Provide the [X, Y] coordinate of the cell's center where the given text is located.  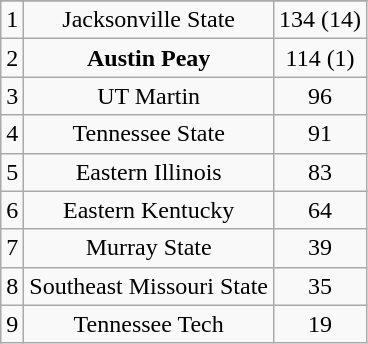
114 (1) [320, 58]
134 (14) [320, 20]
9 [12, 324]
35 [320, 286]
5 [12, 172]
1 [12, 20]
19 [320, 324]
7 [12, 248]
Murray State [149, 248]
39 [320, 248]
Austin Peay [149, 58]
Eastern Illinois [149, 172]
Tennessee Tech [149, 324]
6 [12, 210]
4 [12, 134]
Southeast Missouri State [149, 286]
8 [12, 286]
83 [320, 172]
3 [12, 96]
91 [320, 134]
64 [320, 210]
96 [320, 96]
Tennessee State [149, 134]
Jacksonville State [149, 20]
Eastern Kentucky [149, 210]
UT Martin [149, 96]
2 [12, 58]
